Return the (X, Y) coordinate for the center point of the cell that contains the specified text.  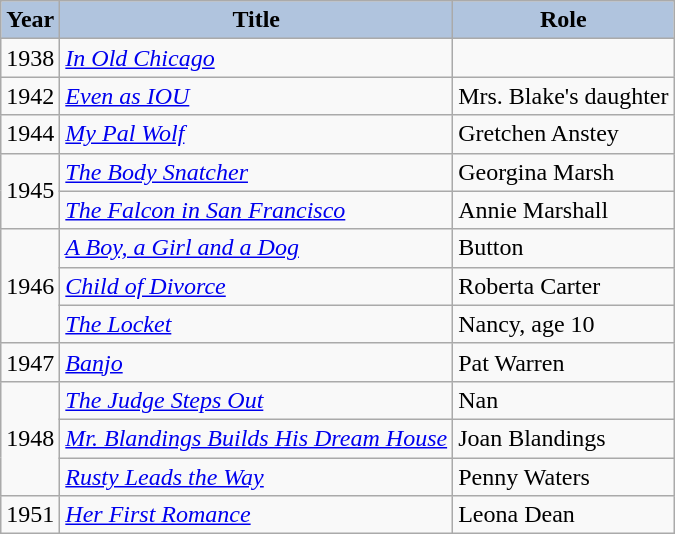
Her First Romance (256, 515)
Rusty Leads the Way (256, 477)
Penny Waters (564, 477)
1942 (30, 96)
Even as IOU (256, 96)
Gretchen Anstey (564, 134)
Pat Warren (564, 362)
1938 (30, 58)
Leona Dean (564, 515)
Mrs. Blake's daughter (564, 96)
1944 (30, 134)
The Body Snatcher (256, 172)
Mr. Blandings Builds His Dream House (256, 438)
1948 (30, 438)
Nancy, age 10 (564, 324)
The Falcon in San Francisco (256, 210)
Joan Blandings (564, 438)
1946 (30, 286)
My Pal Wolf (256, 134)
Child of Divorce (256, 286)
Nan (564, 400)
The Judge Steps Out (256, 400)
1947 (30, 362)
Banjo (256, 362)
Annie Marshall (564, 210)
Georgina Marsh (564, 172)
1951 (30, 515)
Year (30, 20)
1945 (30, 191)
Title (256, 20)
Roberta Carter (564, 286)
Role (564, 20)
The Locket (256, 324)
A Boy, a Girl and a Dog (256, 248)
In Old Chicago (256, 58)
Button (564, 248)
